Pinpoint the cell where the given text exists, returning its (X, Y) midpoint coordinate. 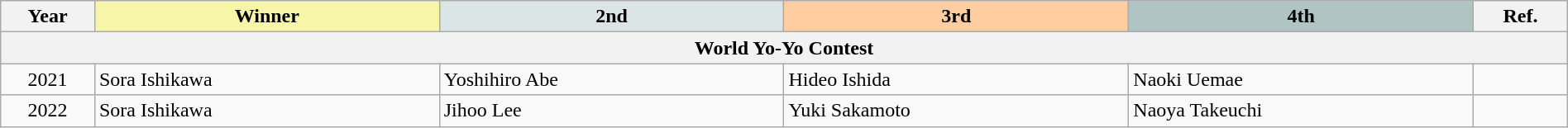
Hideo Ishida (956, 79)
Year (48, 17)
Naoya Takeuchi (1302, 111)
Winner (266, 17)
Jihoo Lee (612, 111)
2021 (48, 79)
Yoshihiro Abe (612, 79)
2nd (612, 17)
World Yo-Yo Contest (784, 48)
3rd (956, 17)
Yuki Sakamoto (956, 111)
2022 (48, 111)
4th (1302, 17)
Naoki Uemae (1302, 79)
Ref. (1521, 17)
